Output the (X, Y) coordinate of the center of the cell containing the given text.  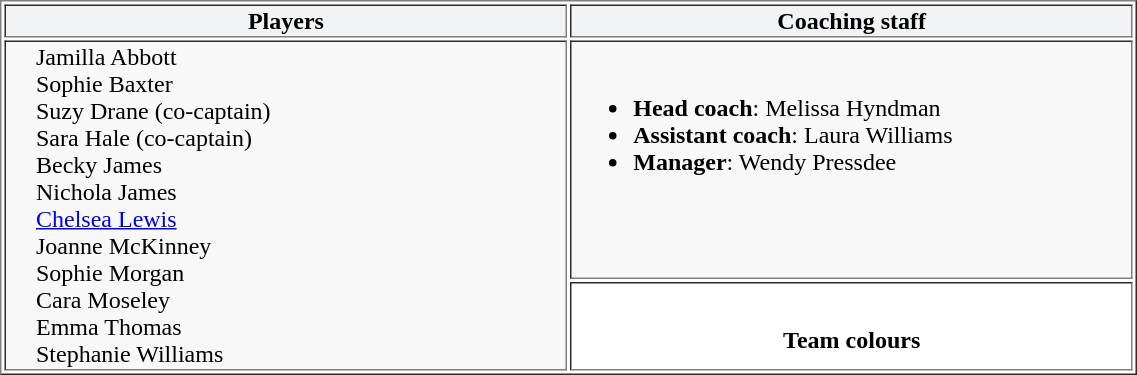
Players (286, 20)
Head coach: Melissa HyndmanAssistant coach: Laura WilliamsManager: Wendy Pressdee (852, 160)
Coaching staff (852, 20)
